Output the (X, Y) coordinate of the center of the cell containing the given text.  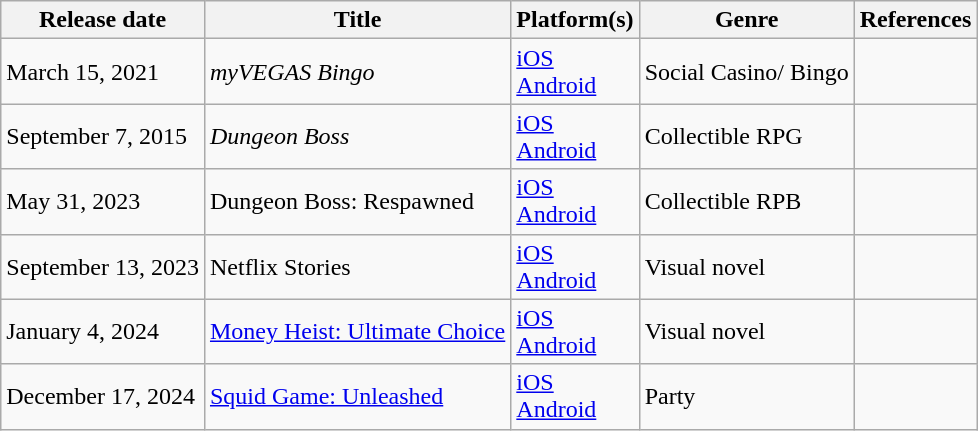
Title (357, 20)
Social Casino/ Bingo (746, 72)
Dungeon Boss: Respawned (357, 202)
Party (746, 396)
March 15, 2021 (103, 72)
September 7, 2015 (103, 136)
Genre (746, 20)
May 31, 2023 (103, 202)
References (916, 20)
Money Heist: Ultimate Choice (357, 332)
Platform(s) (575, 20)
myVEGAS Bingo (357, 72)
Collectible RPB (746, 202)
Dungeon Boss (357, 136)
Release date (103, 20)
December 17, 2024 (103, 396)
Collectible RPG (746, 136)
September 13, 2023 (103, 266)
Squid Game: Unleashed (357, 396)
Netflix Stories (357, 266)
January 4, 2024 (103, 332)
